Identify which cell holds the provided text, then report its (x, y) central coordinate. 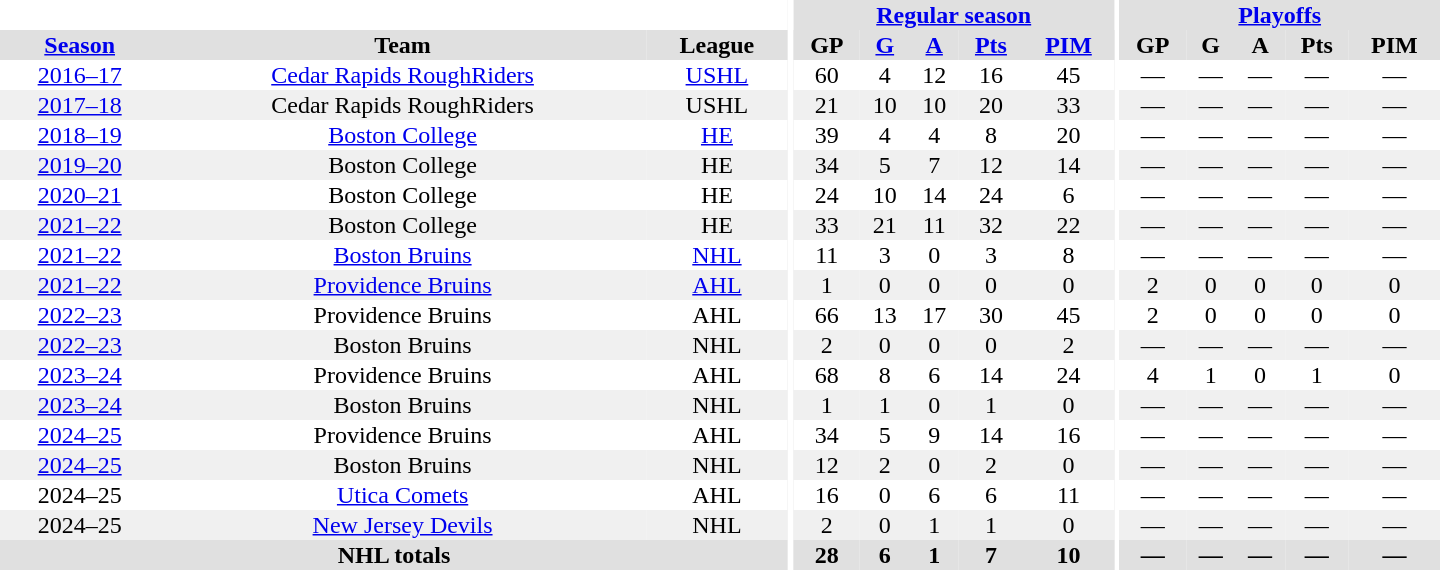
30 (991, 315)
2016–17 (80, 75)
2019–20 (80, 165)
28 (828, 555)
60 (828, 75)
17 (934, 315)
13 (884, 315)
68 (828, 375)
New Jersey Devils (402, 525)
Team (402, 45)
2020–21 (80, 195)
Playoffs (1280, 15)
39 (828, 135)
66 (828, 315)
NHL totals (394, 555)
2017–18 (80, 105)
Regular season (954, 15)
Utica Comets (402, 495)
9 (934, 435)
22 (1068, 225)
32 (991, 225)
League (717, 45)
2018–19 (80, 135)
Season (80, 45)
